Return the [x, y] coordinate for the center point of the cell that contains the specified text.  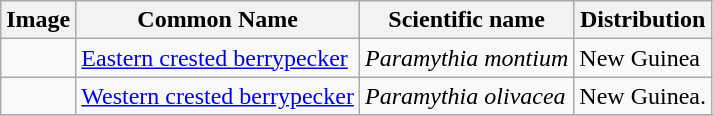
Paramythia olivacea [466, 96]
Common Name [218, 20]
Image [38, 20]
New Guinea. [643, 96]
Western crested berrypecker [218, 96]
New Guinea [643, 58]
Scientific name [466, 20]
Eastern crested berrypecker [218, 58]
Paramythia montium [466, 58]
Distribution [643, 20]
